Locate the cell with the specified text and output its (x, y) center coordinate. 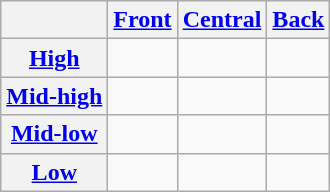
Low (54, 172)
Mid-high (54, 96)
High (54, 58)
Mid-low (54, 134)
Front (142, 20)
Central (222, 20)
Back (298, 20)
